Return the [X, Y] coordinate for the center point of the cell that contains the specified text.  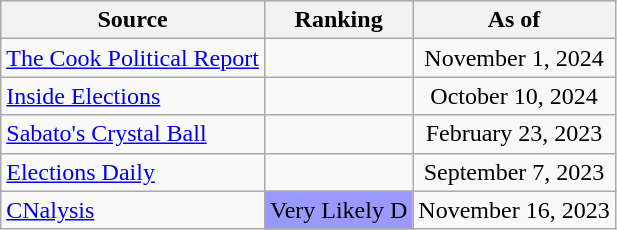
Sabato's Crystal Ball [133, 134]
As of [514, 20]
Ranking [338, 20]
The Cook Political Report [133, 58]
Elections Daily [133, 172]
Very Likely D [338, 210]
November 1, 2024 [514, 58]
Inside Elections [133, 96]
September 7, 2023 [514, 172]
Source [133, 20]
February 23, 2023 [514, 134]
CNalysis [133, 210]
October 10, 2024 [514, 96]
November 16, 2023 [514, 210]
